Scan for the cell matching the given text and deliver its [X, Y] coordinate at center. 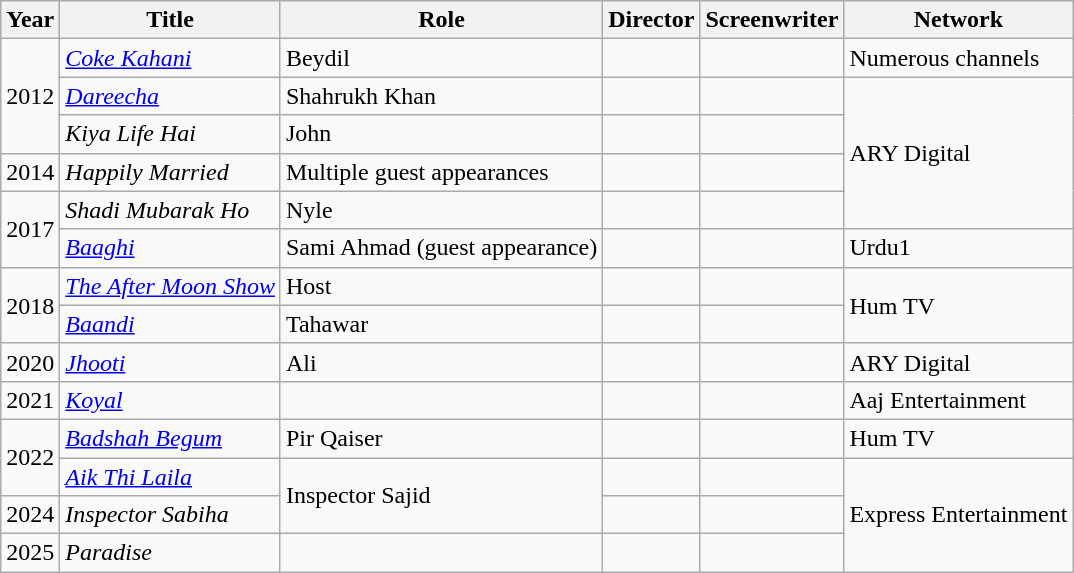
2018 [30, 305]
2020 [30, 362]
Inspector Sajid [441, 496]
Ali [441, 362]
John [441, 134]
Baaghi [170, 248]
Tahawar [441, 324]
Network [958, 20]
Koyal [170, 400]
Year [30, 20]
Role [441, 20]
Coke Kahani [170, 58]
Kiya Life Hai [170, 134]
2021 [30, 400]
Dareecha [170, 96]
Aaj Entertainment [958, 400]
Numerous channels [958, 58]
Baandi [170, 324]
Urdu1 [958, 248]
2012 [30, 96]
Jhooti [170, 362]
Badshah Begum [170, 438]
Shadi Mubarak Ho [170, 210]
Beydil [441, 58]
Host [441, 286]
Pir Qaiser [441, 438]
Paradise [170, 553]
The After Moon Show [170, 286]
Shahrukh Khan [441, 96]
Multiple guest appearances [441, 172]
2014 [30, 172]
2025 [30, 553]
Screenwriter [772, 20]
Director [652, 20]
Inspector Sabiha [170, 515]
Happily Married [170, 172]
2022 [30, 457]
Title [170, 20]
Aik Thi Laila [170, 477]
Sami Ahmad (guest appearance) [441, 248]
2024 [30, 515]
2017 [30, 229]
Express Entertainment [958, 515]
Nyle [441, 210]
